Scan for the cell matching the given text and deliver its [X, Y] coordinate at center. 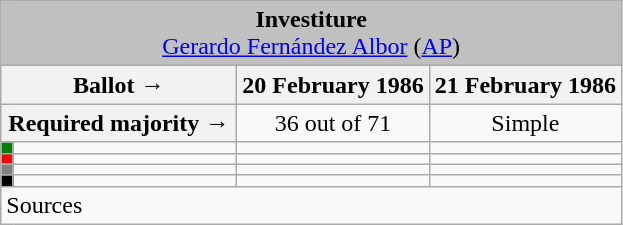
Ballot → [119, 85]
Simple [525, 123]
36 out of 71 [333, 123]
InvestitureGerardo Fernández Albor (AP) [312, 34]
20 February 1986 [333, 85]
21 February 1986 [525, 85]
Required majority → [119, 123]
Sources [312, 205]
